Extract the (X, Y) coordinate from the center of the cell holding the provided text.  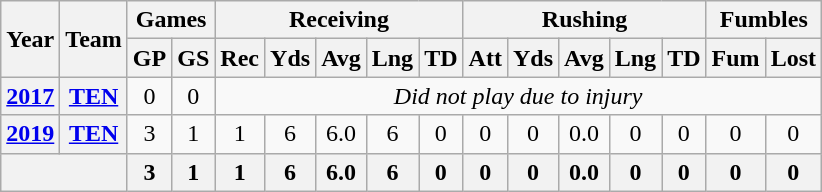
Games (170, 20)
2019 (30, 134)
Fumbles (764, 20)
GS (194, 58)
Att (485, 58)
GP (149, 58)
Lost (793, 58)
Receiving (339, 20)
Team (94, 39)
Fum (736, 58)
Rec (240, 58)
Did not play due to injury (518, 96)
Year (30, 39)
Rushing (584, 20)
2017 (30, 96)
